Return the (X, Y) coordinate for the center point of the cell that contains the specified text.  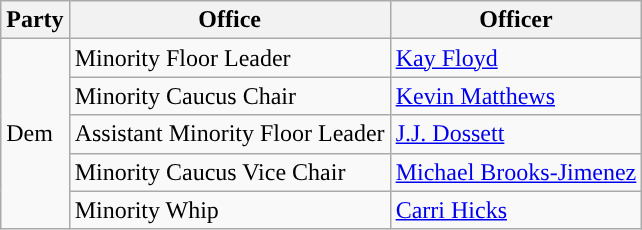
J.J. Dossett (516, 134)
Dem (35, 134)
Party (35, 20)
Office (230, 20)
Officer (516, 20)
Kevin Matthews (516, 96)
Assistant Minority Floor Leader (230, 134)
Michael Brooks-Jimenez (516, 172)
Minority Caucus Vice Chair (230, 172)
Minority Floor Leader (230, 58)
Carri Hicks (516, 210)
Kay Floyd (516, 58)
Minority Caucus Chair (230, 96)
Minority Whip (230, 210)
